Identify which cell holds the provided text, then report its [X, Y] central coordinate. 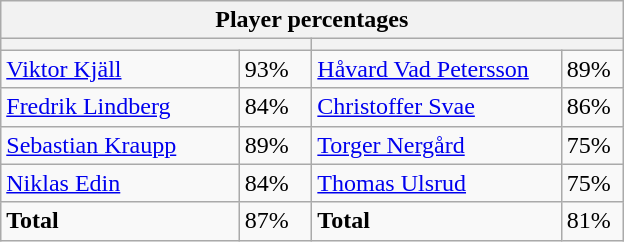
Fredrik Lindberg [120, 107]
Sebastian Kraupp [120, 145]
86% [592, 107]
Torger Nergård [436, 145]
Thomas Ulsrud [436, 183]
81% [592, 221]
87% [276, 221]
Niklas Edin [120, 183]
Håvard Vad Petersson [436, 69]
Viktor Kjäll [120, 69]
Player percentages [312, 20]
93% [276, 69]
Christoffer Svae [436, 107]
